From the cell containing the given text, extract its center point as [x, y] coordinate. 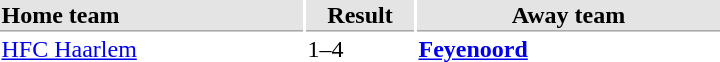
Away team [568, 16]
Result [360, 16]
Home team [152, 16]
